Provide the (x, y) coordinate of the cell's center where the given text is located.  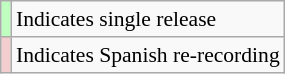
Indicates Spanish re-recording (148, 55)
Indicates single release (148, 19)
